Search for the cell housing the specified text and yield its (x, y) center coordinate. 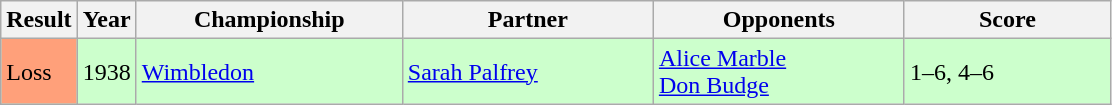
Year (106, 20)
Sarah Palfrey (528, 72)
Wimbledon (269, 72)
1–6, 4–6 (1007, 72)
Championship (269, 20)
1938 (106, 72)
Opponents (778, 20)
Partner (528, 20)
Loss (39, 72)
Score (1007, 20)
Result (39, 20)
Alice Marble Don Budge (778, 72)
